From the cell containing the given text, extract its center point as [X, Y] coordinate. 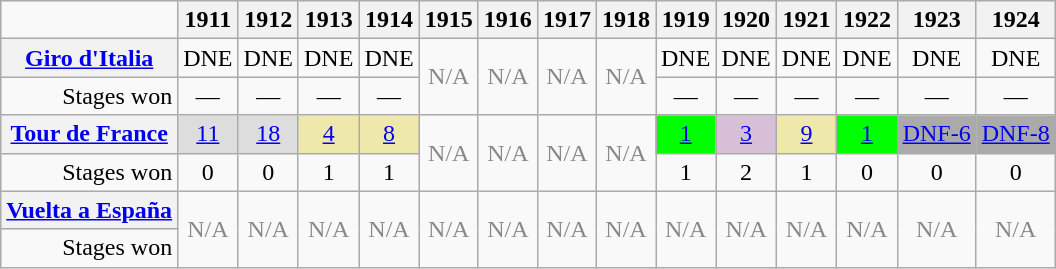
9 [806, 134]
2 [746, 172]
1916 [508, 20]
8 [389, 134]
DNF-6 [936, 134]
1915 [448, 20]
1921 [806, 20]
DNF-8 [1016, 134]
1922 [867, 20]
3 [746, 134]
1918 [626, 20]
1920 [746, 20]
Vuelta a España [90, 210]
4 [328, 134]
1924 [1016, 20]
Tour de France [90, 134]
1919 [686, 20]
1914 [389, 20]
18 [268, 134]
1917 [566, 20]
1911 [208, 20]
1912 [268, 20]
1913 [328, 20]
1923 [936, 20]
11 [208, 134]
Giro d'Italia [90, 58]
